Identify which cell holds the provided text, then report its (x, y) central coordinate. 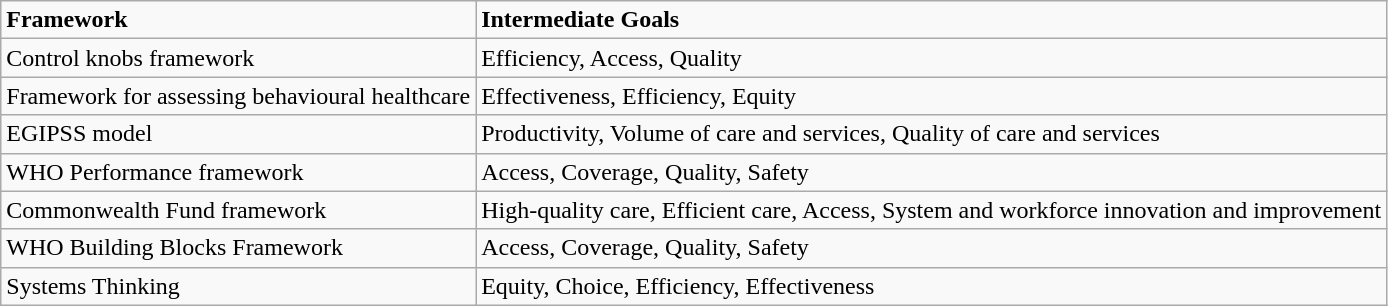
Framework (238, 20)
Equity, Choice, Efficiency, Effectiveness (932, 286)
WHO Performance framework (238, 172)
High-quality care, Efficient care, Access, System and workforce innovation and improvement (932, 210)
Systems Thinking (238, 286)
Control knobs framework (238, 58)
Productivity, Volume of care and services, Quality of care and services (932, 134)
Commonwealth Fund framework (238, 210)
Effectiveness, Efficiency, Equity (932, 96)
Efficiency, Access, Quality (932, 58)
WHO Building Blocks Framework (238, 248)
EGIPSS model (238, 134)
Framework for assessing behavioural healthcare (238, 96)
Intermediate Goals (932, 20)
